Output the [x, y] coordinate of the center of the cell containing the given text.  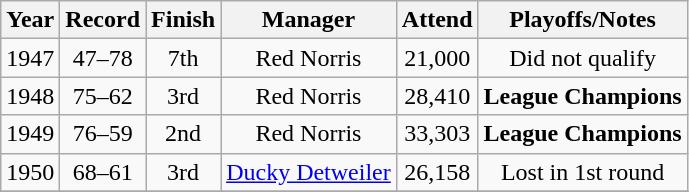
Playoffs/Notes [582, 20]
21,000 [437, 58]
Year [30, 20]
75–62 [103, 96]
2nd [184, 134]
Did not qualify [582, 58]
26,158 [437, 172]
1947 [30, 58]
33,303 [437, 134]
28,410 [437, 96]
Ducky Detweiler [309, 172]
76–59 [103, 134]
7th [184, 58]
1948 [30, 96]
Attend [437, 20]
Record [103, 20]
1950 [30, 172]
Lost in 1st round [582, 172]
47–78 [103, 58]
Finish [184, 20]
68–61 [103, 172]
1949 [30, 134]
Manager [309, 20]
